From the cell containing the given text, extract its center point as (X, Y) coordinate. 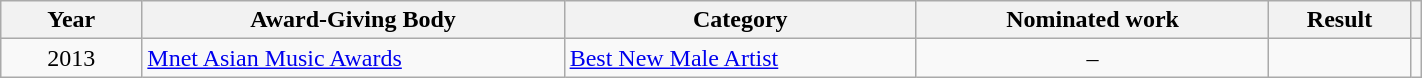
Award-Giving Body (353, 20)
Year (72, 20)
Nominated work (1092, 20)
Category (740, 20)
– (1092, 58)
Mnet Asian Music Awards (353, 58)
Best New Male Artist (740, 58)
2013 (72, 58)
Result (1340, 20)
